Scan for the cell matching the given text and deliver its [X, Y] coordinate at center. 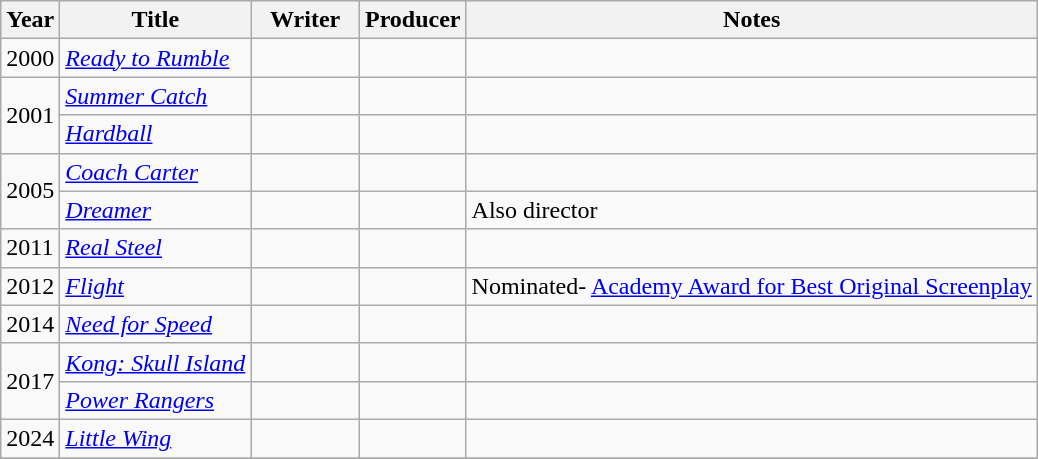
2014 [30, 324]
Also director [752, 210]
2005 [30, 191]
Little Wing [156, 438]
2001 [30, 115]
2017 [30, 381]
Dreamer [156, 210]
Coach Carter [156, 172]
Nominated- Academy Award for Best Original Screenplay [752, 286]
2012 [30, 286]
2011 [30, 248]
Power Rangers [156, 400]
Year [30, 20]
Title [156, 20]
Need for Speed [156, 324]
Notes [752, 20]
2000 [30, 58]
Kong: Skull Island [156, 362]
Flight [156, 286]
Hardball [156, 134]
Writer [306, 20]
2024 [30, 438]
Summer Catch [156, 96]
Producer [412, 20]
Real Steel [156, 248]
Ready to Rumble [156, 58]
